From the cell containing the given text, extract its center point as (X, Y) coordinate. 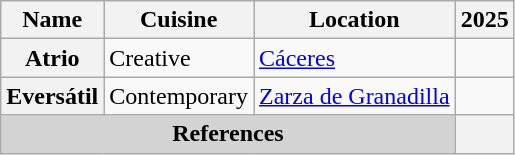
Eversátil (52, 96)
Name (52, 20)
Creative (179, 58)
Zarza de Granadilla (355, 96)
References (228, 134)
Contemporary (179, 96)
2025 (484, 20)
Location (355, 20)
Atrio (52, 58)
Cáceres (355, 58)
Cuisine (179, 20)
